Locate the cell with the specified text and output its [x, y] center coordinate. 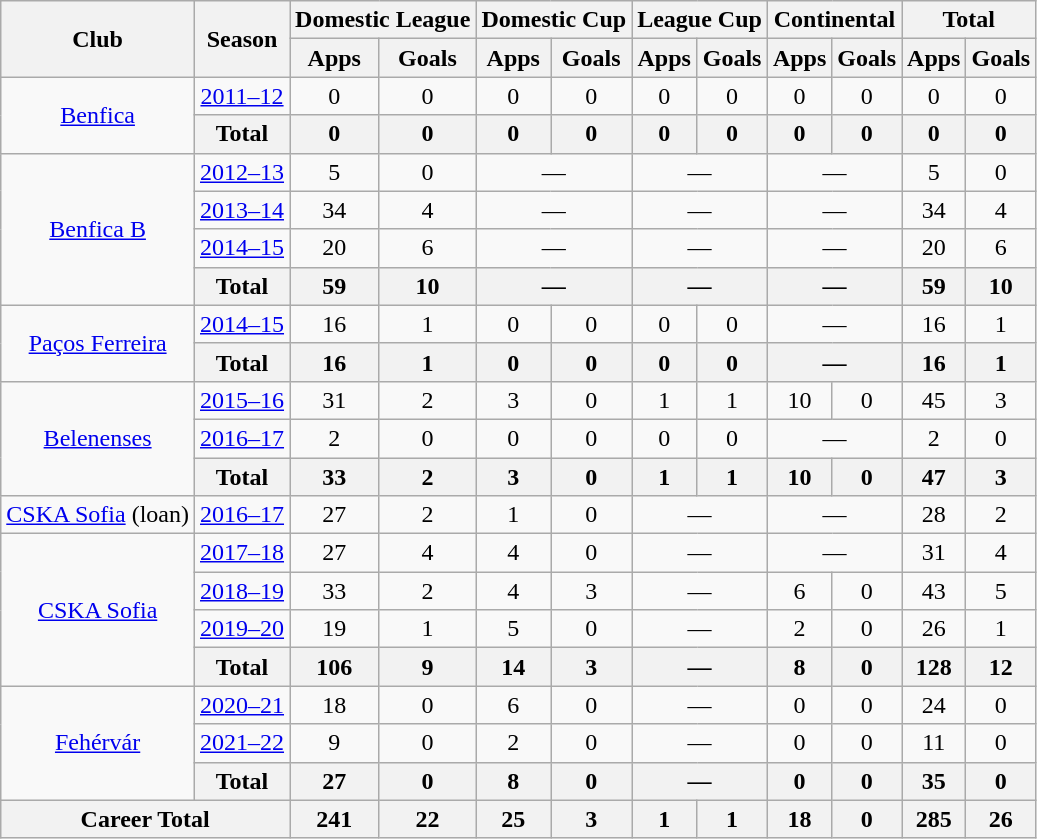
2018–19 [242, 591]
Benfica [98, 115]
League Cup [700, 20]
Domestic Cup [554, 20]
Continental [834, 20]
Club [98, 39]
2012–13 [242, 172]
2019–20 [242, 629]
Paços Ferreira [98, 343]
43 [934, 591]
Belenenses [98, 438]
128 [934, 667]
45 [934, 400]
47 [934, 477]
12 [1001, 667]
2011–12 [242, 96]
285 [934, 819]
106 [334, 667]
28 [934, 515]
Domestic League [383, 20]
2021–22 [242, 743]
2015–16 [242, 400]
CSKA Sofia [98, 610]
Season [242, 39]
CSKA Sofia (loan) [98, 515]
Benfica B [98, 229]
11 [934, 743]
25 [514, 819]
Career Total [146, 819]
14 [514, 667]
19 [334, 629]
241 [334, 819]
22 [428, 819]
24 [934, 705]
2017–18 [242, 553]
2013–14 [242, 210]
2020–21 [242, 705]
35 [934, 781]
Fehérvár [98, 743]
